Return the (x, y) coordinate for the center point of the cell that contains the specified text.  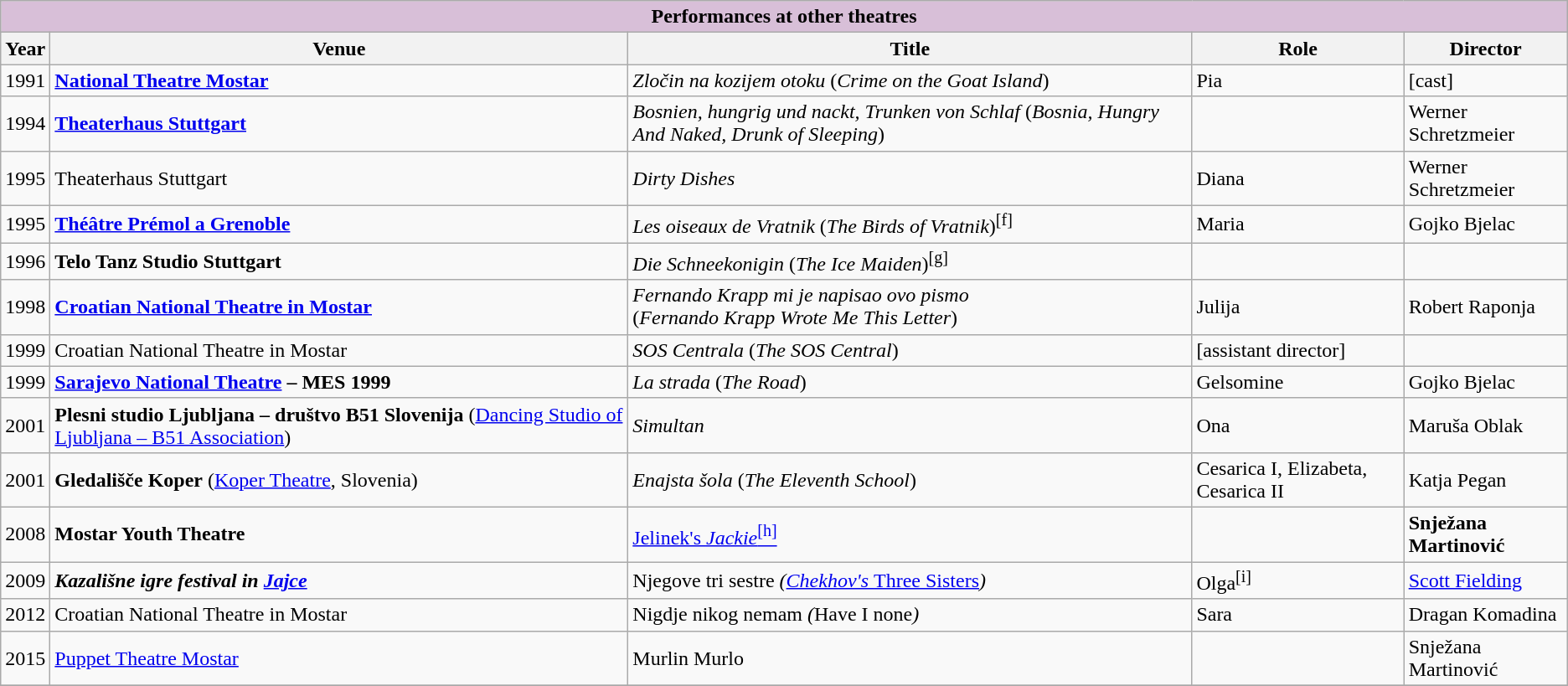
Maruša Oblak (1486, 426)
Dirty Dishes (910, 178)
2008 (25, 534)
Cesarica I, Elizabeta, Cesarica II (1298, 479)
Diana (1298, 178)
[assistant director] (1298, 350)
[cast] (1486, 80)
Title (910, 49)
Fernando Krapp mi je napisao ovo pismo (Fernando Krapp Wrote Me This Letter) (910, 307)
Théâtre Prémol a Grenoble (339, 224)
2015 (25, 658)
Ona (1298, 426)
Katja Pegan (1486, 479)
La strada (The Road) (910, 382)
Plesni studio Ljubljana – društvo B51 Slovenija (Dancing Studio of Ljubljana – B51 Association) (339, 426)
National Theatre Mostar (339, 80)
2009 (25, 581)
Nigdje nikog nemam (Have I none) (910, 615)
Bosnien, hungrig und nackt, Trunken von Schlaf (Bosnia, Hungry And Naked, Drunk of Sleeping) (910, 124)
Murlin Murlo (910, 658)
Role (1298, 49)
1998 (25, 307)
Robert Raponja (1486, 307)
Simultan (910, 426)
Telo Tanz Studio Stuttgart (339, 261)
Sara (1298, 615)
Dragan Komadina (1486, 615)
Scott Fielding (1486, 581)
Die Schneekonigin (The Ice Maiden)[g] (910, 261)
Performances at other theatres (784, 17)
Venue (339, 49)
SOS Centrala (The SOS Central) (910, 350)
1996 (25, 261)
Jelinek's Jackie[h] (910, 534)
Sarajevo National Theatre – MES 1999 (339, 382)
Mostar Youth Theatre (339, 534)
Kazališne igre festival in Jajce (339, 581)
2012 (25, 615)
Gelsomine (1298, 382)
Olga[i] (1298, 581)
Enajsta šola (The Eleventh School) (910, 479)
Director (1486, 49)
Year (25, 49)
Julija (1298, 307)
Njegove tri sestre (Chekhov's Three Sisters) (910, 581)
Les oiseaux de Vratnik (The Birds of Vratnik)[f] (910, 224)
1991 (25, 80)
Maria (1298, 224)
Zločin na kozijem otoku (Crime on the Goat Island) (910, 80)
1994 (25, 124)
Gledališče Koper (Koper Theatre, Slovenia) (339, 479)
Pia (1298, 80)
Puppet Theatre Mostar (339, 658)
